Detect which cell encompasses the target text, then output its (x, y) center coordinate. 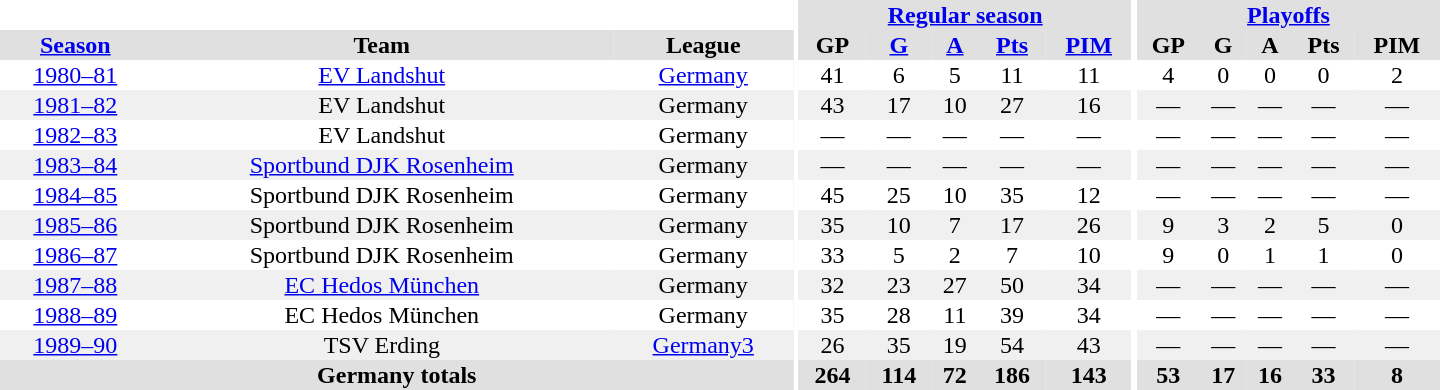
League (704, 45)
186 (1012, 375)
45 (833, 195)
4 (1168, 75)
19 (954, 345)
264 (833, 375)
1986–87 (76, 255)
72 (954, 375)
41 (833, 75)
12 (1089, 195)
50 (1012, 285)
Playoffs (1288, 15)
25 (898, 195)
1989–90 (76, 345)
23 (898, 285)
1980–81 (76, 75)
114 (898, 375)
1984–85 (76, 195)
Team (382, 45)
Season (76, 45)
53 (1168, 375)
143 (1089, 375)
8 (1397, 375)
1987–88 (76, 285)
Germany3 (704, 345)
Regular season (966, 15)
54 (1012, 345)
6 (898, 75)
TSV Erding (382, 345)
1988–89 (76, 315)
Germany totals (397, 375)
1985–86 (76, 225)
1982–83 (76, 135)
32 (833, 285)
28 (898, 315)
39 (1012, 315)
1981–82 (76, 105)
1983–84 (76, 165)
3 (1224, 225)
